Capture the cell that displays the provided text and extract its [x, y] central coordinate. 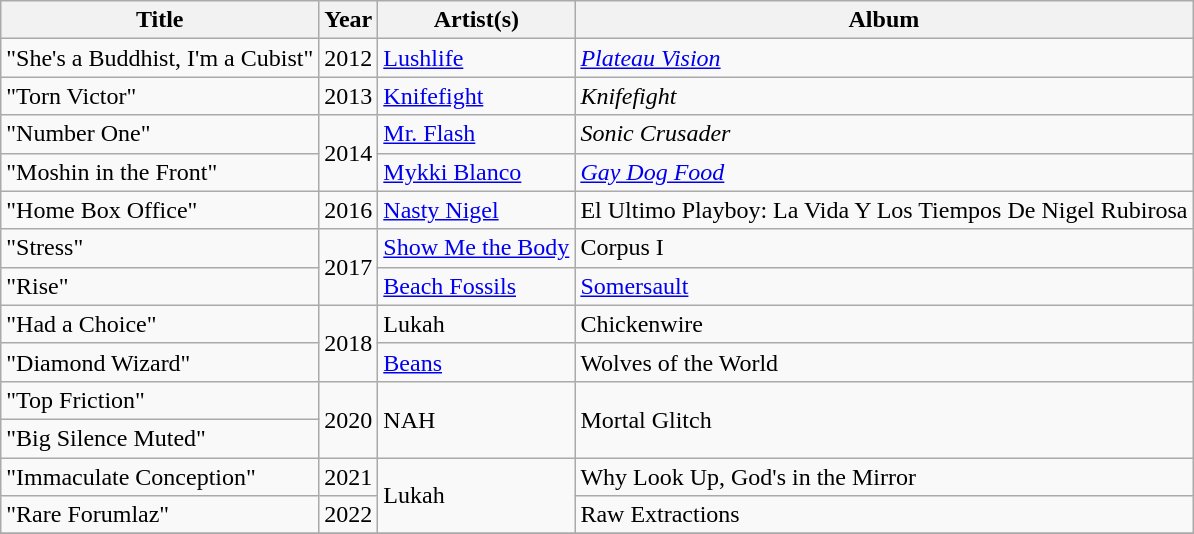
NAH [476, 419]
"Torn Victor" [160, 96]
Beach Fossils [476, 286]
"Immaculate Conception" [160, 477]
2016 [348, 210]
"She's a Buddhist, I'm a Cubist" [160, 58]
"Moshin in the Front" [160, 172]
"Rise" [160, 286]
"Had a Choice" [160, 324]
Somersault [884, 286]
Year [348, 20]
Plateau Vision [884, 58]
Mr. Flash [476, 134]
Mykki Blanco [476, 172]
2022 [348, 515]
Chickenwire [884, 324]
2013 [348, 96]
El Ultimo Playboy: La Vida Y Los Tiempos De Nigel Rubirosa [884, 210]
Gay Dog Food [884, 172]
"Top Friction" [160, 400]
Artist(s) [476, 20]
2014 [348, 153]
Sonic Crusader [884, 134]
"Home Box Office" [160, 210]
Why Look Up, God's in the Mirror [884, 477]
Wolves of the World [884, 362]
2021 [348, 477]
2012 [348, 58]
"Rare Forumlaz" [160, 515]
Beans [476, 362]
Corpus I [884, 248]
Lushlife [476, 58]
2017 [348, 267]
"Big Silence Muted" [160, 438]
"Number One" [160, 134]
2020 [348, 419]
2018 [348, 343]
Show Me the Body [476, 248]
Album [884, 20]
"Stress" [160, 248]
Title [160, 20]
"Diamond Wizard" [160, 362]
Raw Extractions [884, 515]
Nasty Nigel [476, 210]
Mortal Glitch [884, 419]
